Output the (x, y) coordinate of the center of the cell containing the given text.  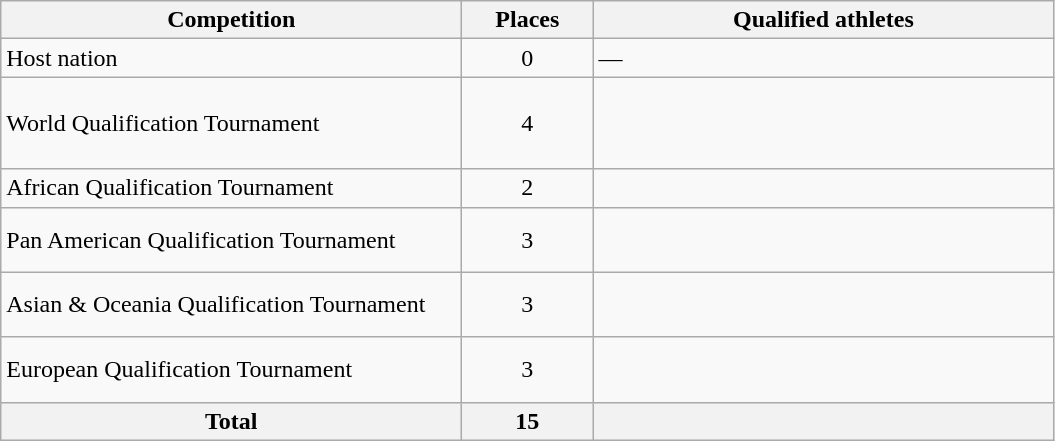
— (824, 58)
Asian & Oceania Qualification Tournament (232, 304)
Qualified athletes (824, 20)
African Qualification Tournament (232, 188)
Total (232, 421)
2 (528, 188)
Places (528, 20)
15 (528, 421)
Competition (232, 20)
European Qualification Tournament (232, 370)
4 (528, 123)
World Qualification Tournament (232, 123)
Pan American Qualification Tournament (232, 240)
0 (528, 58)
Host nation (232, 58)
